For the text-containing cell, return its midpoint in (X, Y) coordinate format. 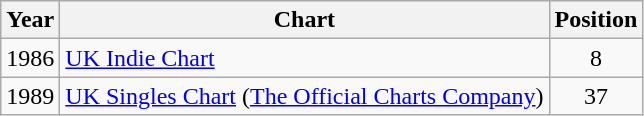
UK Indie Chart (304, 58)
Year (30, 20)
Chart (304, 20)
8 (596, 58)
1989 (30, 96)
UK Singles Chart (The Official Charts Company) (304, 96)
37 (596, 96)
1986 (30, 58)
Position (596, 20)
